Pinpoint the cell where the given text exists, returning its (X, Y) midpoint coordinate. 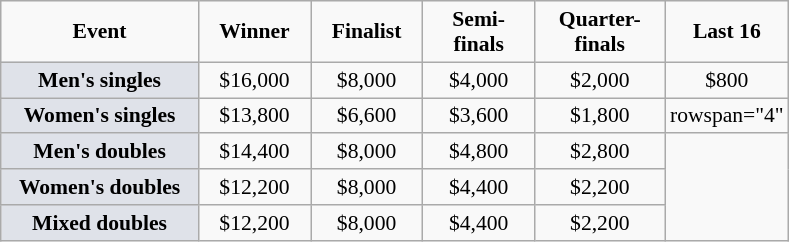
$3,600 (479, 116)
Men's singles (100, 80)
$2,000 (600, 80)
Women's doubles (100, 187)
$2,800 (600, 152)
$1,800 (600, 116)
Men's doubles (100, 152)
$13,800 (254, 116)
Mixed doubles (100, 223)
Women's singles (100, 116)
$4,000 (479, 80)
$4,800 (479, 152)
$800 (727, 80)
$14,400 (254, 152)
rowspan="4" (727, 116)
Last 16 (727, 32)
Event (100, 32)
Semi-finals (479, 32)
Quarter-finals (600, 32)
$16,000 (254, 80)
Winner (254, 32)
$6,600 (366, 116)
Finalist (366, 32)
